Capture the cell that displays the provided text and extract its [x, y] central coordinate. 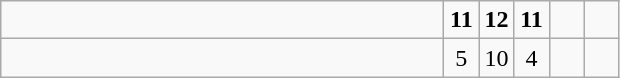
5 [462, 58]
4 [532, 58]
12 [496, 20]
10 [496, 58]
